From the cell containing the given text, extract its center point as (x, y) coordinate. 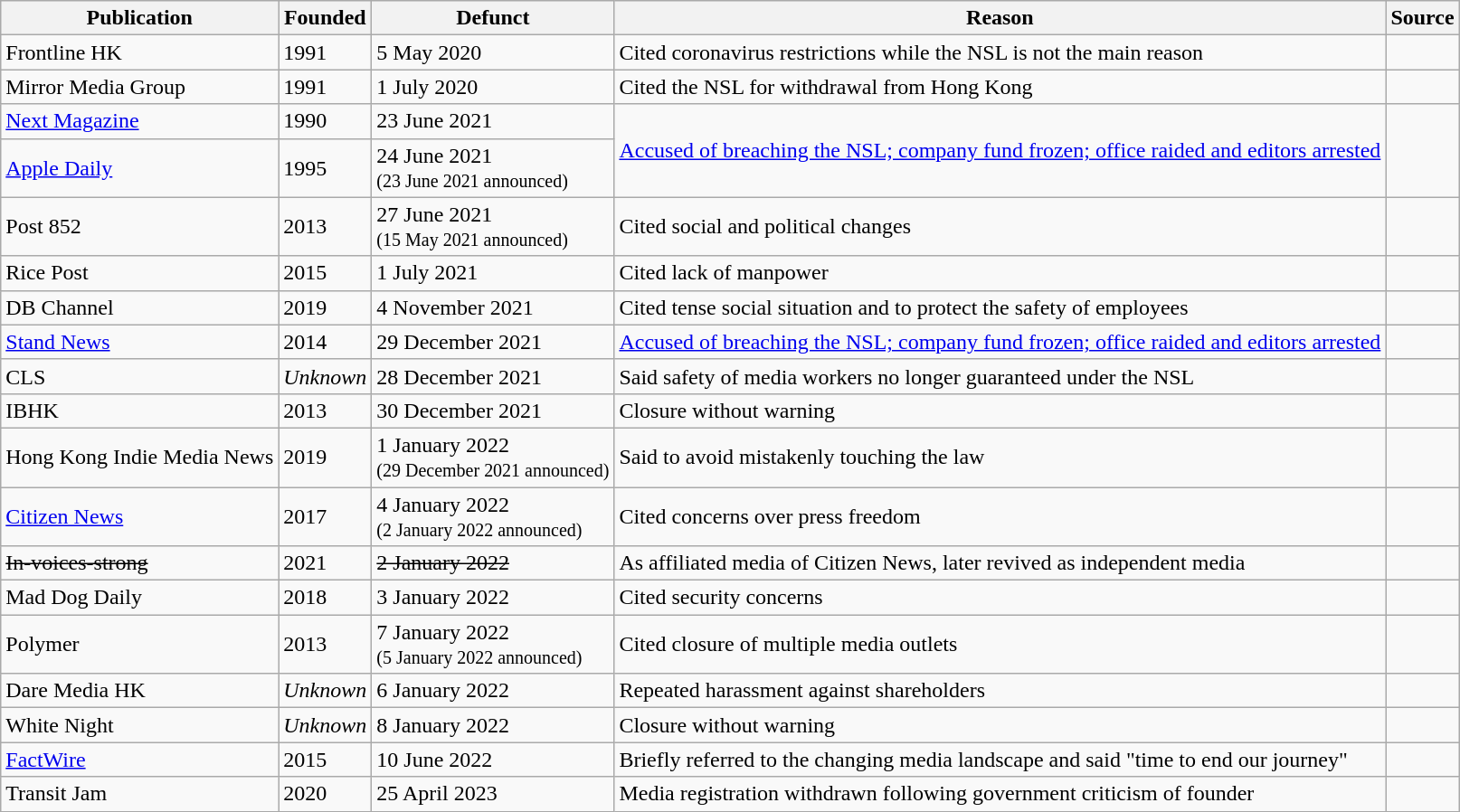
7 January 2022(5 January 2022 announced) (493, 644)
Apple Daily (139, 168)
2017 (326, 515)
Cited security concerns (1000, 598)
Cited social and political changes (1000, 226)
Polymer (139, 644)
FactWire (139, 760)
8 January 2022 (493, 725)
29 December 2021 (493, 342)
Media registration withdrawn following government criticism of founder (1000, 794)
Founded (326, 18)
1995 (326, 168)
Post 852 (139, 226)
Transit Jam (139, 794)
Cited coronavirus restrictions while the NSL is not the main reason (1000, 52)
IBHK (139, 411)
2018 (326, 598)
Publication (139, 18)
23 June 2021 (493, 121)
Briefly referred to the changing media landscape and said "time to end our journey" (1000, 760)
Repeated harassment against shareholders (1000, 691)
Stand News (139, 342)
6 January 2022 (493, 691)
CLS (139, 376)
25 April 2023 (493, 794)
Frontline HK (139, 52)
As affiliated media of Citizen News, later revived as independent media (1000, 563)
Hong Kong Indie Media News (139, 458)
Cited tense social situation and to protect the safety of employees (1000, 307)
Citizen News (139, 515)
1 July 2021 (493, 273)
Dare Media HK (139, 691)
Cited closure of multiple media outlets (1000, 644)
White Night (139, 725)
1990 (326, 121)
In-voices-strong (139, 563)
28 December 2021 (493, 376)
4 November 2021 (493, 307)
Cited concerns over press freedom (1000, 515)
Next Magazine (139, 121)
1 January 2022(29 December 2021 announced) (493, 458)
Defunct (493, 18)
DB Channel (139, 307)
Said to avoid mistakenly touching the law (1000, 458)
5 May 2020 (493, 52)
4 January 2022(2 January 2022 announced) (493, 515)
Rice Post (139, 273)
1 July 2020 (493, 87)
27 June 2021(15 May 2021 announced) (493, 226)
10 June 2022 (493, 760)
30 December 2021 (493, 411)
Reason (1000, 18)
Said safety of media workers no longer guaranteed under the NSL (1000, 376)
Mad Dog Daily (139, 598)
2014 (326, 342)
Mirror Media Group (139, 87)
Source (1422, 18)
24 June 2021(23 June 2021 announced) (493, 168)
2 January 2022 (493, 563)
Cited lack of manpower (1000, 273)
2020 (326, 794)
3 January 2022 (493, 598)
Cited the NSL for withdrawal from Hong Kong (1000, 87)
2021 (326, 563)
